Scan for the cell matching the given text and deliver its [X, Y] coordinate at center. 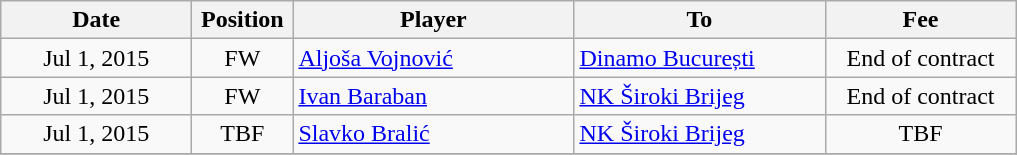
Aljoša Vojnović [434, 58]
Fee [920, 20]
Ivan Baraban [434, 96]
Position [242, 20]
Date [96, 20]
To [700, 20]
Slavko Bralić [434, 134]
Player [434, 20]
Dinamo București [700, 58]
